Return the (x, y) coordinate for the center point of the cell that contains the specified text.  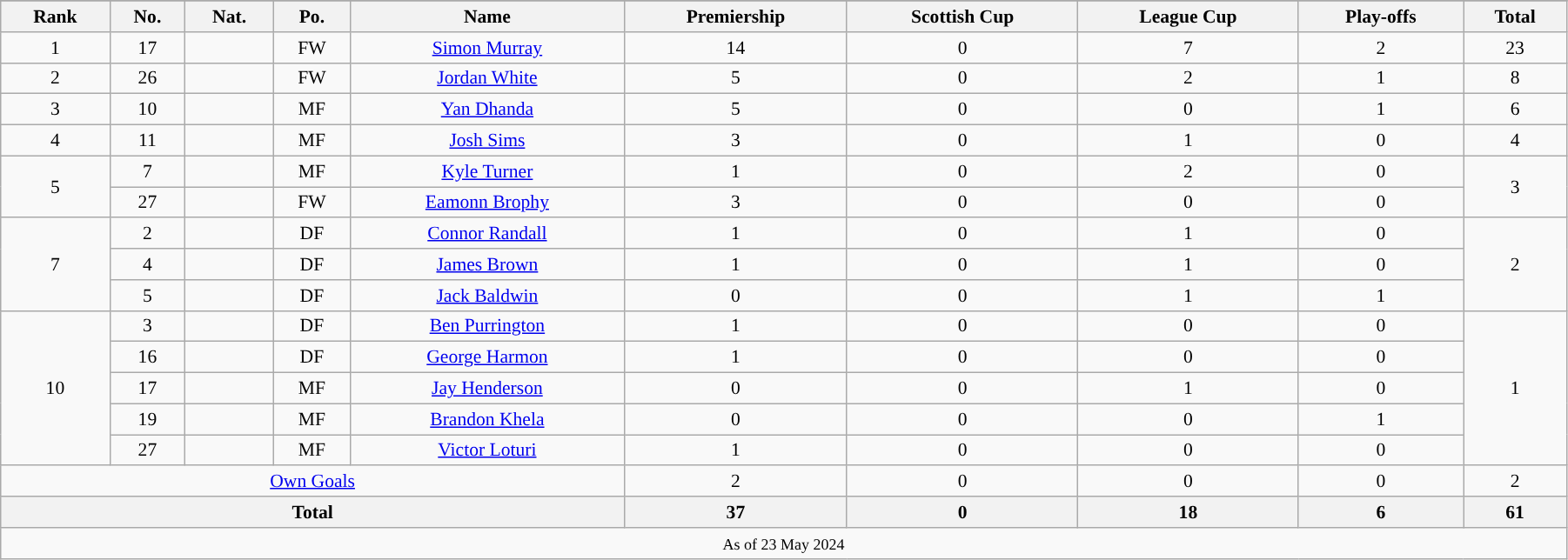
Josh Sims (487, 141)
Jordan White (487, 78)
37 (735, 512)
George Harmon (487, 357)
Jay Henderson (487, 389)
Kyle Turner (487, 171)
Nat. (230, 17)
Ben Purrington (487, 326)
Rank (56, 17)
Premiership (735, 17)
Victor Loturi (487, 450)
19 (148, 419)
Connor Randall (487, 234)
8 (1516, 78)
Jack Baldwin (487, 296)
Play-offs (1381, 17)
14 (735, 48)
As of 23 May 2024 (784, 543)
Yan Dhanda (487, 110)
Name (487, 17)
26 (148, 78)
23 (1516, 48)
Own Goals (313, 482)
League Cup (1189, 17)
61 (1516, 512)
No. (148, 17)
James Brown (487, 264)
Po. (312, 17)
Scottish Cup (962, 17)
Brandon Khela (487, 419)
Eamonn Brophy (487, 203)
18 (1189, 512)
11 (148, 141)
16 (148, 357)
Simon Murray (487, 48)
